Find where the given text appears and provide that cell's center as (x, y) coordinate. 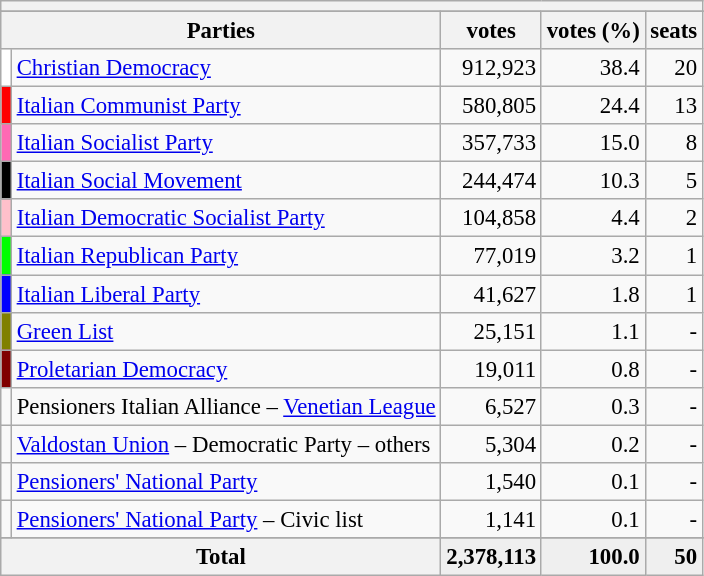
4.4 (593, 219)
1,141 (491, 519)
13 (674, 106)
Italian Social Movement (226, 181)
24.4 (593, 106)
912,923 (491, 68)
2,378,113 (491, 557)
104,858 (491, 219)
8 (674, 143)
seats (674, 31)
Italian Socialist Party (226, 143)
100.0 (593, 557)
10.3 (593, 181)
votes (%) (593, 31)
Total (221, 557)
2 (674, 219)
6,527 (491, 406)
Italian Liberal Party (226, 294)
Italian Democratic Socialist Party (226, 219)
19,011 (491, 369)
Valdostan Union – Democratic Party – others (226, 444)
77,019 (491, 256)
Parties (221, 31)
244,474 (491, 181)
Pensioners' National Party (226, 482)
0.8 (593, 369)
Christian Democracy (226, 68)
Italian Republican Party (226, 256)
1.1 (593, 331)
Pensioners' National Party – Civic list (226, 519)
1,540 (491, 482)
50 (674, 557)
Proletarian Democracy (226, 369)
41,627 (491, 294)
votes (491, 31)
Italian Communist Party (226, 106)
357,733 (491, 143)
0.2 (593, 444)
3.2 (593, 256)
1.8 (593, 294)
580,805 (491, 106)
Pensioners Italian Alliance – Venetian League (226, 406)
5 (674, 181)
15.0 (593, 143)
0.3 (593, 406)
Green List (226, 331)
20 (674, 68)
5,304 (491, 444)
25,151 (491, 331)
38.4 (593, 68)
